Identify which cell holds the provided text, then report its (X, Y) central coordinate. 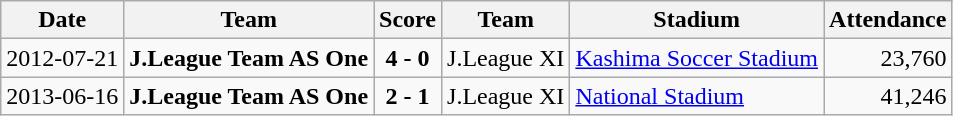
23,760 (888, 58)
2 - 1 (408, 96)
Date (62, 20)
National Stadium (697, 96)
Attendance (888, 20)
Stadium (697, 20)
41,246 (888, 96)
2013-06-16 (62, 96)
Kashima Soccer Stadium (697, 58)
4 - 0 (408, 58)
Score (408, 20)
2012-07-21 (62, 58)
